From the cell containing the given text, extract its center point as [X, Y] coordinate. 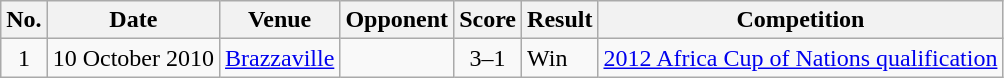
Score [488, 20]
Brazzaville [280, 58]
3–1 [488, 58]
2012 Africa Cup of Nations qualification [800, 58]
Result [560, 20]
No. [24, 20]
1 [24, 58]
Venue [280, 20]
Date [133, 20]
Opponent [397, 20]
Win [560, 58]
10 October 2010 [133, 58]
Competition [800, 20]
